Extract the [x, y] coordinate from the center of the cell holding the provided text.  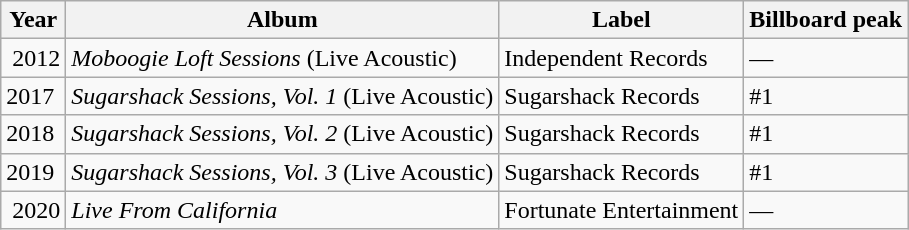
2019 [34, 172]
Fortunate Entertainment [622, 210]
Album [282, 20]
Moboogie Loft Sessions (Live Acoustic) [282, 58]
Label [622, 20]
Sugarshack Sessions, Vol. 1 (Live Acoustic) [282, 96]
2012 [34, 58]
2017 [34, 96]
Billboard peak [826, 20]
Independent Records [622, 58]
Year [34, 20]
Sugarshack Sessions, Vol. 2 (Live Acoustic) [282, 134]
2020 [34, 210]
Sugarshack Sessions, Vol. 3 (Live Acoustic) [282, 172]
2018 [34, 134]
Live From California [282, 210]
